Extract the (X, Y) coordinate from the center of the cell holding the provided text.  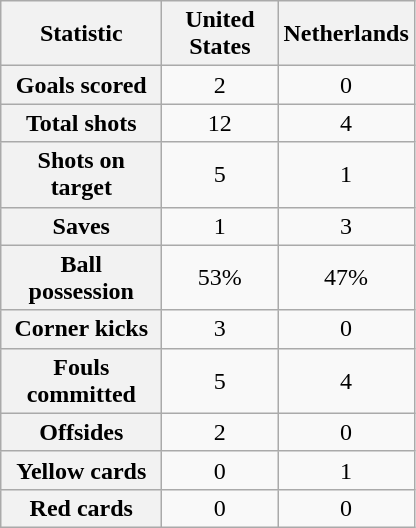
Ball possession (82, 278)
Goals scored (82, 85)
Netherlands (346, 34)
Fouls committed (82, 380)
Shots on target (82, 174)
Yellow cards (82, 470)
Offsides (82, 432)
Red cards (82, 508)
47% (346, 278)
Statistic (82, 34)
12 (220, 123)
53% (220, 278)
Corner kicks (82, 329)
United States (220, 34)
Total shots (82, 123)
Saves (82, 226)
